Locate the cell with the specified text and output its [x, y] center coordinate. 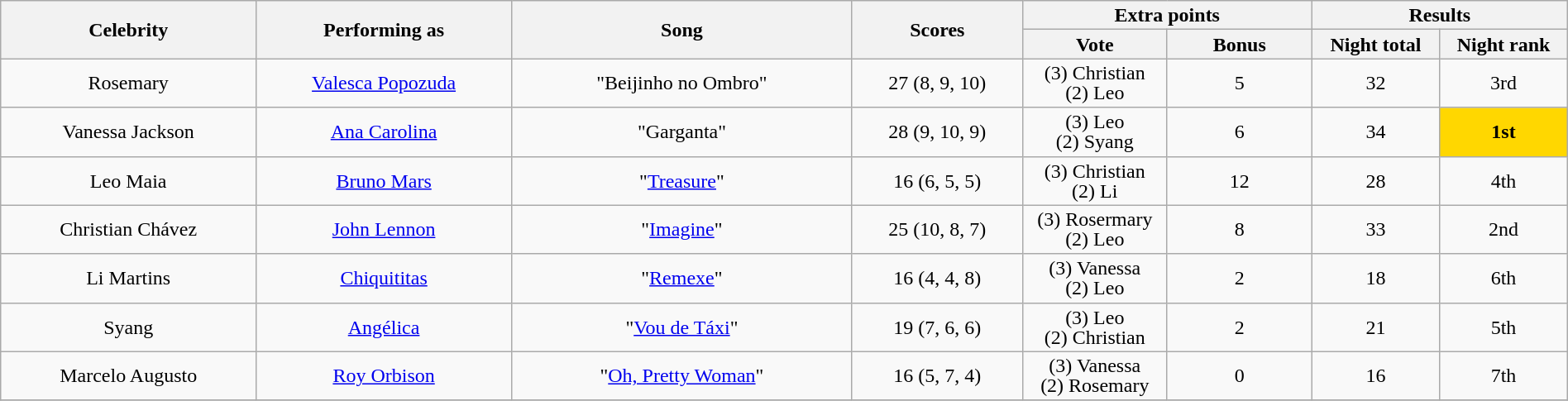
Christian Chávez [129, 230]
(3) Rosermary(2) Leo [1095, 230]
Night total [1375, 45]
5 [1239, 83]
3rd [1503, 83]
Song [682, 30]
Vanessa Jackson [129, 132]
Performing as [384, 30]
27 (8, 9, 10) [937, 83]
Leo Maia [129, 180]
(3) Vanessa(2) Leo [1095, 278]
Ana Carolina [384, 132]
Night rank [1503, 45]
Marcelo Augusto [129, 375]
28 (9, 10, 9) [937, 132]
John Lennon [384, 230]
Rosemary [129, 83]
21 [1375, 327]
Vote [1095, 45]
Results [1439, 15]
2nd [1503, 230]
16 (4, 4, 8) [937, 278]
6th [1503, 278]
5th [1503, 327]
"Beijinho no Ombro" [682, 83]
16 (5, 7, 4) [937, 375]
18 [1375, 278]
Extra points [1167, 15]
"Garganta" [682, 132]
Bonus [1239, 45]
4th [1503, 180]
16 (6, 5, 5) [937, 180]
32 [1375, 83]
"Treasure" [682, 180]
8 [1239, 230]
12 [1239, 180]
(3) Vanessa(2) Rosemary [1095, 375]
Li Martins [129, 278]
(3) Christian(2) Li [1095, 180]
"Vou de Táxi" [682, 327]
"Imagine" [682, 230]
34 [1375, 132]
0 [1239, 375]
Chiquititas [384, 278]
Angélica [384, 327]
7th [1503, 375]
(3) Leo(2) Syang [1095, 132]
"Oh, Pretty Woman" [682, 375]
1st [1503, 132]
Scores [937, 30]
33 [1375, 230]
28 [1375, 180]
16 [1375, 375]
6 [1239, 132]
Valesca Popozuda [384, 83]
Roy Orbison [384, 375]
(3) Leo(2) Christian [1095, 327]
25 (10, 8, 7) [937, 230]
Syang [129, 327]
19 (7, 6, 6) [937, 327]
(3) Christian(2) Leo [1095, 83]
Bruno Mars [384, 180]
"Remexe" [682, 278]
Celebrity [129, 30]
